Search for the cell housing the specified text and yield its (X, Y) center coordinate. 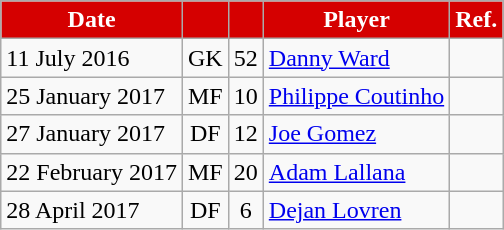
10 (246, 96)
Danny Ward (356, 58)
28 April 2017 (92, 210)
11 July 2016 (92, 58)
GK (205, 58)
Player (356, 20)
22 February 2017 (92, 172)
12 (246, 134)
Joe Gomez (356, 134)
Dejan Lovren (356, 210)
Ref. (476, 20)
27 January 2017 (92, 134)
25 January 2017 (92, 96)
Adam Lallana (356, 172)
20 (246, 172)
6 (246, 210)
Philippe Coutinho (356, 96)
Date (92, 20)
52 (246, 58)
